Detect which cell encompasses the target text, then output its [x, y] center coordinate. 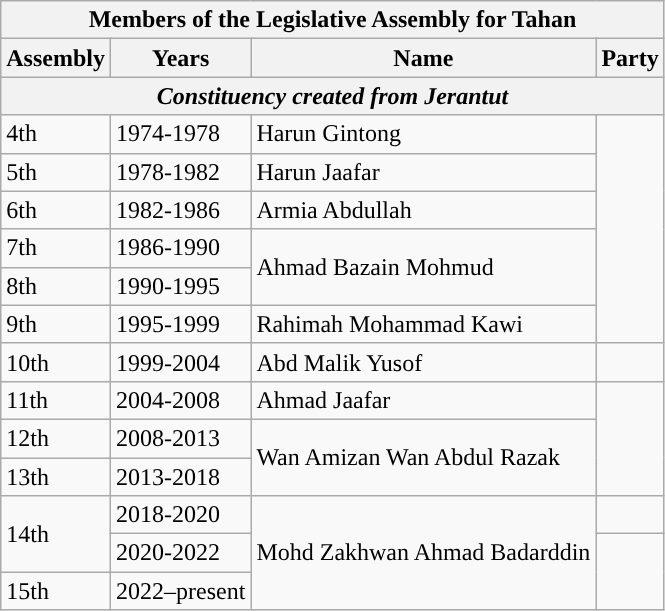
1978-1982 [180, 172]
7th [56, 248]
Wan Amizan Wan Abdul Razak [424, 457]
1986-1990 [180, 248]
1974-1978 [180, 134]
2020-2022 [180, 553]
Name [424, 58]
2004-2008 [180, 400]
Constituency created from Jerantut [332, 96]
5th [56, 172]
1990-1995 [180, 286]
8th [56, 286]
2008-2013 [180, 438]
6th [56, 210]
Ahmad Bazain Mohmud [424, 267]
14th [56, 534]
Harun Jaafar [424, 172]
Rahimah Mohammad Kawi [424, 324]
Mohd Zakhwan Ahmad Badarddin [424, 553]
12th [56, 438]
2022–present [180, 591]
9th [56, 324]
4th [56, 134]
Abd Malik Yusof [424, 362]
Assembly [56, 58]
Party [630, 58]
2018-2020 [180, 515]
1982-1986 [180, 210]
Ahmad Jaafar [424, 400]
Harun Gintong [424, 134]
15th [56, 591]
1999-2004 [180, 362]
Members of the Legislative Assembly for Tahan [332, 20]
Armia Abdullah [424, 210]
1995-1999 [180, 324]
13th [56, 477]
10th [56, 362]
11th [56, 400]
Years [180, 58]
2013-2018 [180, 477]
